Determine the (x, y) coordinate at the center of the cell enclosing the given text.  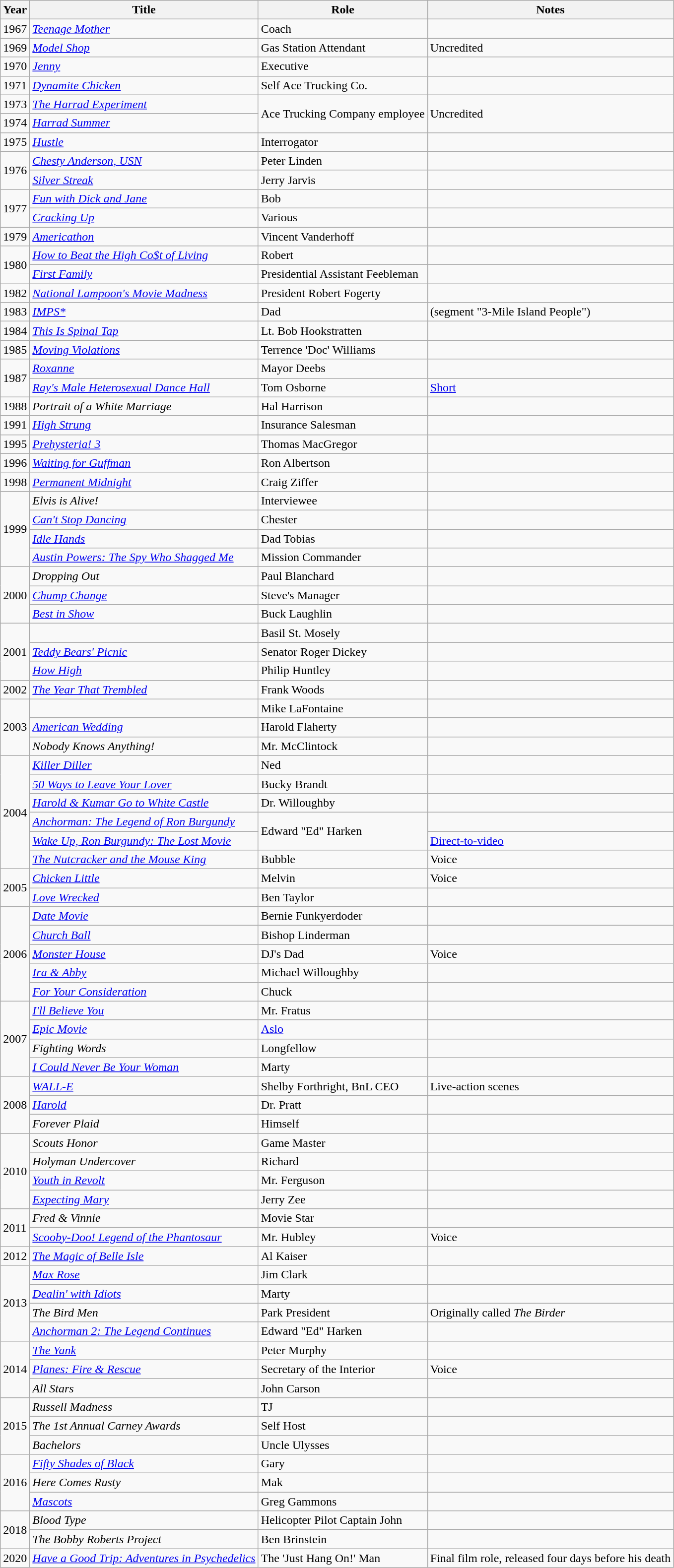
Frank Woods (342, 690)
1976 (15, 170)
2013 (15, 1303)
2004 (15, 812)
Bishop Linderman (342, 935)
Craig Ziffer (342, 482)
IMPS* (144, 312)
1999 (15, 529)
Jerry Jarvis (342, 180)
Church Ball (144, 935)
Dynamite Chicken (144, 85)
Originally called The Birder (550, 1313)
Model Shop (144, 48)
Melvin (342, 878)
Bachelors (144, 1445)
Permanent Midnight (144, 482)
Ron Albertson (342, 463)
Robert (342, 255)
Teddy Bears' Picnic (144, 652)
Park President (342, 1313)
Harold & Kumar Go to White Castle (144, 803)
High Strung (144, 425)
All Stars (144, 1388)
Helicopter Pilot Captain John (342, 1520)
Can't Stop Dancing (144, 519)
1970 (15, 66)
2001 (15, 652)
First Family (144, 274)
The Harrad Experiment (144, 104)
Chicken Little (144, 878)
1973 (15, 104)
The Nutcracker and the Mouse King (144, 860)
2006 (15, 954)
Americathon (144, 237)
Gas Station Attendant (342, 48)
Youth in Revolt (144, 1181)
Interrogator (342, 142)
Teenage Mother (144, 29)
1985 (15, 350)
Paul Blanchard (342, 576)
1991 (15, 425)
This Is Spinal Tap (144, 331)
1974 (15, 123)
Elvis is Alive! (144, 501)
Himself (342, 1124)
Prehysteria! 3 (144, 444)
Date Movie (144, 916)
The Magic of Belle Isle (144, 1256)
Terrence 'Doc' Williams (342, 350)
Jenny (144, 66)
Thomas MacGregor (342, 444)
Epic Movie (144, 1029)
Ray's Male Heterosexual Dance Hall (144, 387)
Ben Brinstein (342, 1539)
Expecting Mary (144, 1199)
Mr. Fratus (342, 1010)
1979 (15, 237)
2007 (15, 1039)
Silver Streak (144, 180)
Ben Taylor (342, 897)
Mike LaFontaine (342, 708)
Dr. Pratt (342, 1105)
Mr. McClintock (342, 746)
Insurance Salesman (342, 425)
Hustle (144, 142)
Interviewee (342, 501)
Moving Violations (144, 350)
Russell Madness (144, 1407)
1987 (15, 378)
Austin Powers: The Spy Who Shagged Me (144, 558)
Dr. Willoughby (342, 803)
Fifty Shades of Black (144, 1464)
Fighting Words (144, 1048)
Tom Osborne (342, 387)
Direct-to-video (550, 841)
DJ's Dad (342, 954)
2012 (15, 1256)
Game Master (342, 1142)
The Yank (144, 1350)
2016 (15, 1483)
Jim Clark (342, 1275)
Chump Change (144, 595)
Killer Diller (144, 765)
Wake Up, Ron Burgundy: The Lost Movie (144, 841)
Michael Willoughby (342, 973)
Dropping Out (144, 576)
Ira & Abby (144, 973)
Blood Type (144, 1520)
Notes (550, 10)
I'll Believe You (144, 1010)
Richard (342, 1162)
The Bird Men (144, 1313)
1971 (15, 85)
2008 (15, 1105)
2000 (15, 595)
1996 (15, 463)
Ned (342, 765)
Mayor Deebs (342, 369)
Vincent Vanderhoff (342, 237)
Have a Good Trip: Adventures in Psychedelics (144, 1558)
Executive (342, 66)
(segment "3-Mile Island People") (550, 312)
Coach (342, 29)
Monster House (144, 954)
1998 (15, 482)
Self Host (342, 1426)
Movie Star (342, 1218)
Chuck (342, 992)
Basil St. Mosely (342, 633)
Dad Tobias (342, 538)
Hal Harrison (342, 406)
Mr. Ferguson (342, 1181)
2002 (15, 690)
Fred & Vinnie (144, 1218)
1983 (15, 312)
1995 (15, 444)
Forever Plaid (144, 1124)
Shelby Forthright, BnL CEO (342, 1086)
Ace Trucking Company employee (342, 114)
The Bobby Roberts Project (144, 1539)
Max Rose (144, 1275)
1984 (15, 331)
Holyman Undercover (144, 1162)
Gary (342, 1464)
Self Ace Trucking Co. (342, 85)
Scouts Honor (144, 1142)
Anchorman: The Legend of Ron Burgundy (144, 821)
Scooby-Doo! Legend of the Phantosaur (144, 1237)
Mak (342, 1483)
Harrad Summer (144, 123)
Year (15, 10)
Mascots (144, 1502)
Waiting for Guffman (144, 463)
Bob (342, 198)
2018 (15, 1530)
1967 (15, 29)
Bubble (342, 860)
1988 (15, 406)
1982 (15, 293)
Role (342, 10)
2011 (15, 1228)
For Your Consideration (144, 992)
John Carson (342, 1388)
TJ (342, 1407)
Roxanne (144, 369)
2003 (15, 727)
50 Ways to Leave Your Lover (144, 784)
I Could Never Be Your Woman (144, 1067)
Title (144, 10)
How to Beat the High Co$t of Living (144, 255)
Steve's Manager (342, 595)
Aslo (342, 1029)
Mission Commander (342, 558)
WALL-E (144, 1086)
Harold Flaherty (342, 727)
Bernie Funkyerdoder (342, 916)
2005 (15, 888)
1969 (15, 48)
Senator Roger Dickey (342, 652)
Secretary of the Interior (342, 1369)
Planes: Fire & Rescue (144, 1369)
Cracking Up (144, 217)
Live-action scenes (550, 1086)
1980 (15, 265)
Lt. Bob Hookstratten (342, 331)
Bucky Brandt (342, 784)
The Year That Trembled (144, 690)
Peter Murphy (342, 1350)
Best in Show (144, 614)
Peter Linden (342, 161)
How High (144, 671)
Jerry Zee (342, 1199)
1977 (15, 208)
Dad (342, 312)
Harold (144, 1105)
Final film role, released four days before his death (550, 1558)
Idle Hands (144, 538)
Love Wrecked (144, 897)
Presidential Assistant Feebleman (342, 274)
Greg Gammons (342, 1502)
2015 (15, 1426)
1975 (15, 142)
Fun with Dick and Jane (144, 198)
Mr. Hubley (342, 1237)
Philip Huntley (342, 671)
2020 (15, 1558)
The 1st Annual Carney Awards (144, 1426)
Here Comes Rusty (144, 1483)
National Lampoon's Movie Madness (144, 293)
American Wedding (144, 727)
Short (550, 387)
Chester (342, 519)
Nobody Knows Anything! (144, 746)
Anchorman 2: The Legend Continues (144, 1331)
2010 (15, 1171)
Various (342, 217)
Portrait of a White Marriage (144, 406)
Chesty Anderson, USN (144, 161)
Buck Laughlin (342, 614)
President Robert Fogerty (342, 293)
Al Kaiser (342, 1256)
Longfellow (342, 1048)
2014 (15, 1369)
The 'Just Hang On!' Man (342, 1558)
Dealin' with Idiots (144, 1294)
Uncle Ulysses (342, 1445)
